From the cell containing the given text, extract its center point as (x, y) coordinate. 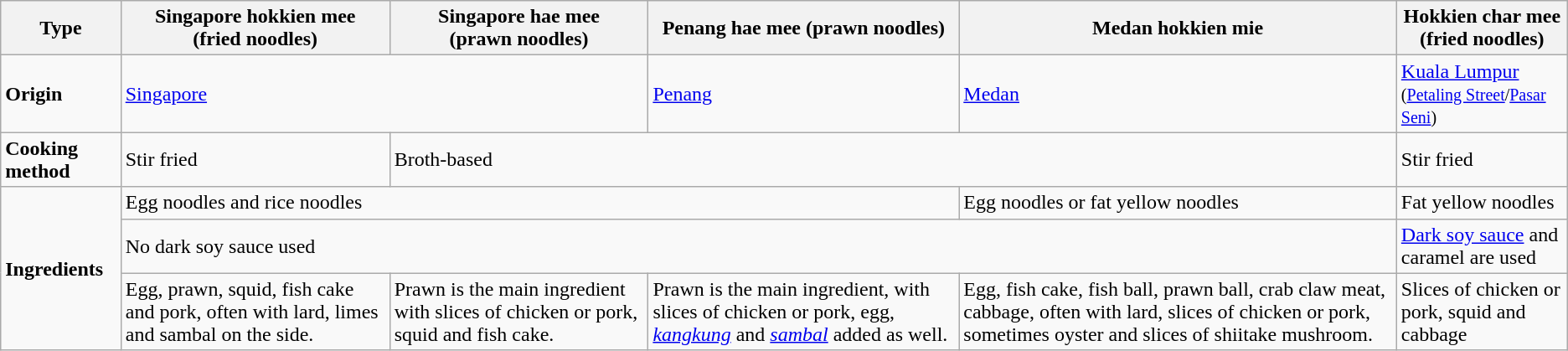
Egg noodles and rice noodles (539, 203)
Singapore hokkien mee(fried noodles) (255, 28)
Slices of chicken or pork, squid and cabbage (1482, 312)
Hokkien char mee(fried noodles) (1482, 28)
Type (60, 28)
Penang (804, 94)
Egg noodles or fat yellow noodles (1178, 203)
Medan hokkien mie (1178, 28)
Fat yellow noodles (1482, 203)
Penang hae mee (prawn noodles) (804, 28)
Prawn is the main ingredient, with slices of chicken or pork, egg, kangkung and sambal added as well. (804, 312)
Ingredients (60, 268)
Singapore (384, 94)
Singapore hae mee(prawn noodles) (519, 28)
Prawn is the main ingredient with slices of chicken or pork, squid and fish cake. (519, 312)
Origin (60, 94)
Dark soy sauce and caramel are used (1482, 246)
Egg, prawn, squid, fish cake and pork, often with lard, limes and sambal on the side. (255, 312)
No dark soy sauce used (759, 246)
Cooking method (60, 159)
Kuala Lumpur (Petaling Street/Pasar Seni) (1482, 94)
Broth-based (893, 159)
Medan (1178, 94)
